Return the [X, Y] coordinate for the center point of the cell that contains the specified text.  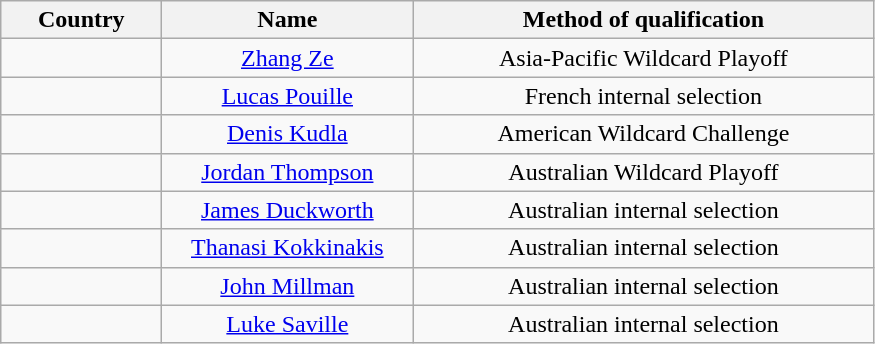
Name [288, 20]
James Duckworth [288, 210]
John Millman [288, 286]
Zhang Ze [288, 58]
Method of qualification [644, 20]
Country [82, 20]
Thanasi Kokkinakis [288, 248]
Denis Kudla [288, 134]
American Wildcard Challenge [644, 134]
Luke Saville [288, 324]
French internal selection [644, 96]
Lucas Pouille [288, 96]
Asia-Pacific Wildcard Playoff [644, 58]
Australian Wildcard Playoff [644, 172]
Jordan Thompson [288, 172]
